Return (x, y) of the center of cell containing provided text 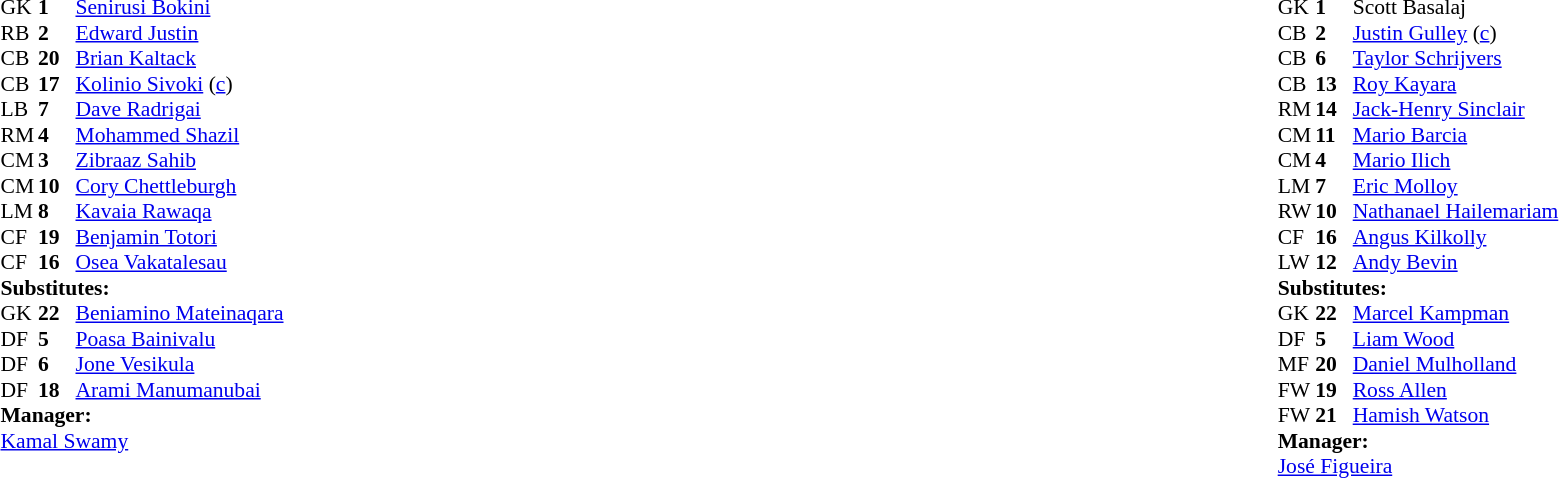
Arami Manumanubai (180, 390)
Roy Kayara (1456, 84)
Ross Allen (1456, 390)
Mario Ilich (1456, 161)
Jack-Henry Sinclair (1456, 109)
MF (1297, 365)
11 (1334, 135)
LW (1297, 263)
Brian Kaltack (180, 59)
Kamal Swamy (142, 441)
Andy Bevin (1456, 263)
12 (1334, 263)
Angus Kilkolly (1456, 237)
Eric Molloy (1456, 186)
Cory Chettleburgh (180, 186)
Benjamin Totori (180, 237)
Liam Wood (1456, 339)
Nathanael Hailemariam (1456, 211)
8 (57, 211)
Dave Radrigai (180, 109)
Marcel Kampman (1456, 313)
3 (57, 161)
LB (19, 109)
Osea Vakatalesau (180, 263)
Edward Justin (180, 33)
RB (19, 33)
13 (1334, 84)
18 (57, 390)
Mohammed Shazil (180, 135)
Justin Gulley (c) (1456, 33)
Jone Vesikula (180, 365)
14 (1334, 109)
Mario Barcia (1456, 135)
Beniamino Mateinaqara (180, 313)
Hamish Watson (1456, 415)
17 (57, 84)
RW (1297, 211)
21 (1334, 415)
Kolinio Sivoki (c) (180, 84)
Taylor Schrijvers (1456, 59)
Daniel Mulholland (1456, 365)
Zibraaz Sahib (180, 161)
Kavaia Rawaqa (180, 211)
Poasa Bainivalu (180, 339)
